Provide the [X, Y] coordinate of the cell's center where the given text is located.  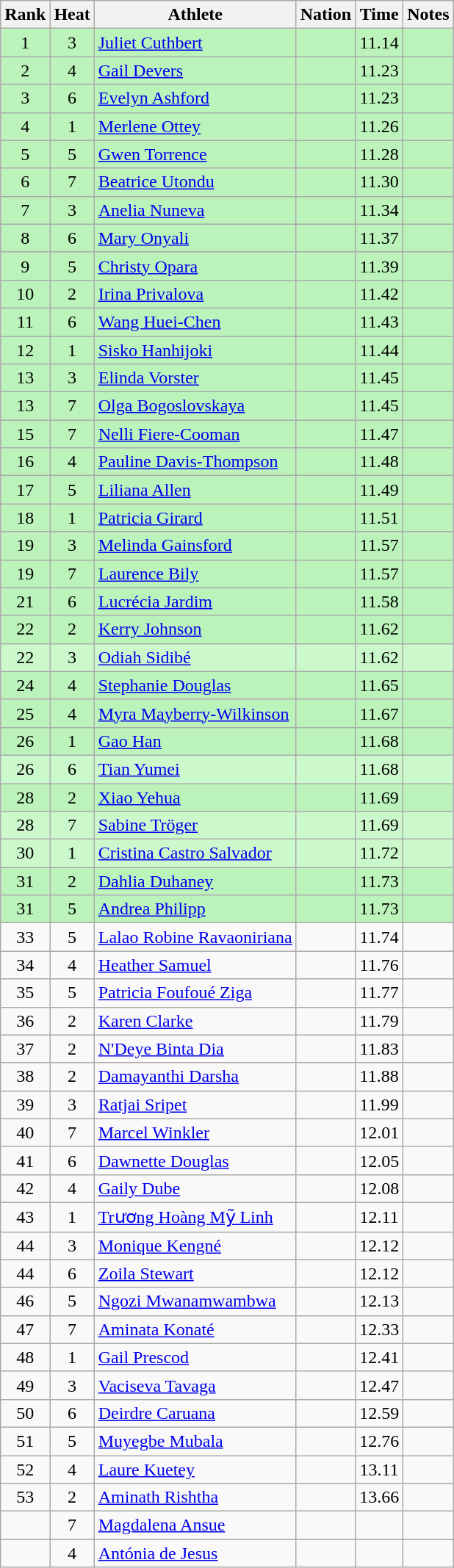
11.48 [379, 462]
34 [25, 965]
41 [25, 1160]
Nation [325, 15]
11.74 [379, 937]
12.59 [379, 1413]
11 [25, 322]
Andrea Philipp [195, 909]
43 [25, 1217]
11.30 [379, 182]
Gaily Dube [195, 1188]
11.28 [379, 154]
12.76 [379, 1441]
12.13 [379, 1301]
49 [25, 1385]
11.99 [379, 1105]
Dawnette Douglas [195, 1160]
Rank [25, 15]
11.77 [379, 993]
Zoila Stewart [195, 1273]
Ngozi Mwanamwambwa [195, 1301]
11.88 [379, 1077]
Gail Prescod [195, 1357]
11.42 [379, 294]
11.49 [379, 490]
Trương Hoàng Mỹ Linh [195, 1217]
Olga Bogoslovskaya [195, 406]
11.47 [379, 434]
37 [25, 1049]
Pauline Davis-Thompson [195, 462]
Stephanie Douglas [195, 685]
Karen Clarke [195, 1021]
50 [25, 1413]
Heather Samuel [195, 965]
11.83 [379, 1049]
Myra Mayberry-Wilkinson [195, 713]
30 [25, 853]
12.47 [379, 1385]
12 [25, 350]
12.08 [379, 1188]
33 [25, 937]
Evelyn Ashford [195, 98]
Gao Han [195, 741]
36 [25, 1021]
Muyegbe Mubala [195, 1441]
21 [25, 601]
51 [25, 1441]
9 [25, 266]
Athlete [195, 15]
Monique Kengné [195, 1246]
Juliet Cuthbert [195, 43]
Irina Privalova [195, 294]
Marcel Winkler [195, 1132]
11.51 [379, 518]
Cristina Castro Salvador [195, 853]
Liliana Allen [195, 490]
39 [25, 1105]
Antónia de Jesus [195, 1553]
Christy Opara [195, 266]
Nelli Fiere-Cooman [195, 434]
48 [25, 1357]
Patricia Girard [195, 518]
47 [25, 1329]
11.65 [379, 685]
Aminath Rishtha [195, 1497]
18 [25, 518]
11.72 [379, 853]
11.37 [379, 238]
8 [25, 238]
Sabine Tröger [195, 825]
11.26 [379, 126]
17 [25, 490]
25 [25, 713]
Odiah Sidibé [195, 657]
12.33 [379, 1329]
11.67 [379, 713]
15 [25, 434]
11.79 [379, 1021]
Vaciseva Tavaga [195, 1385]
12.41 [379, 1357]
46 [25, 1301]
Laure Kuetey [195, 1470]
Time [379, 15]
Dahlia Duhaney [195, 881]
Lalao Robine Ravaoniriana [195, 937]
11.44 [379, 350]
Notes [428, 15]
Kerry Johnson [195, 629]
N'Deye Binta Dia [195, 1049]
40 [25, 1132]
Aminata Konaté [195, 1329]
Wang Huei-Chen [195, 322]
35 [25, 993]
53 [25, 1497]
16 [25, 462]
Mary Onyali [195, 238]
Anelia Nuneva [195, 210]
Tian Yumei [195, 769]
12.11 [379, 1217]
11.43 [379, 322]
Elinda Vorster [195, 378]
11.58 [379, 601]
Damayanthi Darsha [195, 1077]
Gail Devers [195, 71]
Ratjai Sripet [195, 1105]
10 [25, 294]
12.01 [379, 1132]
11.34 [379, 210]
11.39 [379, 266]
42 [25, 1188]
Lucrécia Jardim [195, 601]
Heat [72, 15]
Sisko Hanhijoki [195, 350]
38 [25, 1077]
Merlene Ottey [195, 126]
13.11 [379, 1470]
11.14 [379, 43]
12.05 [379, 1160]
13.66 [379, 1497]
Magdalena Ansue [195, 1525]
Laurence Bily [195, 574]
11.76 [379, 965]
Gwen Torrence [195, 154]
Beatrice Utondu [195, 182]
Deirdre Caruana [195, 1413]
Patricia Foufoué Ziga [195, 993]
52 [25, 1470]
24 [25, 685]
Melinda Gainsford [195, 546]
Xiao Yehua [195, 797]
